Return the [x, y] coordinate for the center point of the cell that contains the specified text.  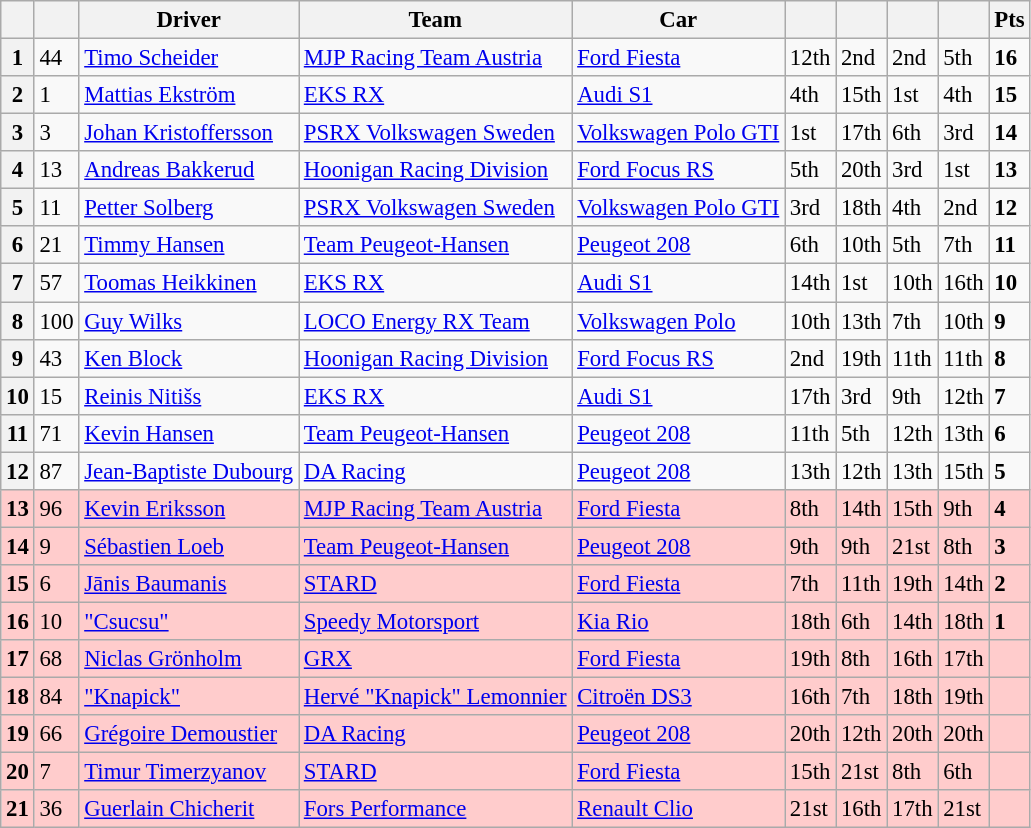
Sébastien Loeb [189, 546]
Guy Wilks [189, 321]
87 [56, 471]
Driver [189, 20]
Mattias Ekström [189, 95]
Johan Kristoffersson [189, 133]
Hervé "Knapick" Lemonnier [434, 697]
Fors Performance [434, 809]
Team [434, 20]
Kevin Hansen [189, 433]
68 [56, 659]
Guerlain Chicherit [189, 809]
17 [18, 659]
Andreas Bakkerud [189, 170]
Kia Rio [678, 621]
36 [56, 809]
Grégoire Demoustier [189, 734]
Car [678, 20]
Jean-Baptiste Dubourg [189, 471]
18 [18, 697]
Timmy Hansen [189, 245]
71 [56, 433]
Kevin Eriksson [189, 509]
Pts [1010, 20]
96 [56, 509]
Renault Clio [678, 809]
"Csucsu" [189, 621]
Ken Block [189, 358]
"Knapick" [189, 697]
Citroën DS3 [678, 697]
Timo Scheider [189, 58]
57 [56, 283]
LOCO Energy RX Team [434, 321]
Toomas Heikkinen [189, 283]
Jānis Baumanis [189, 584]
20 [18, 772]
66 [56, 734]
100 [56, 321]
Petter Solberg [189, 208]
84 [56, 697]
43 [56, 358]
Speedy Motorsport [434, 621]
Volkswagen Polo [678, 321]
Niclas Grönholm [189, 659]
Timur Timerzyanov [189, 772]
Reinis Nitišs [189, 396]
19 [18, 734]
44 [56, 58]
GRX [434, 659]
